Extract the (x, y) coordinate from the center of the cell holding the provided text.  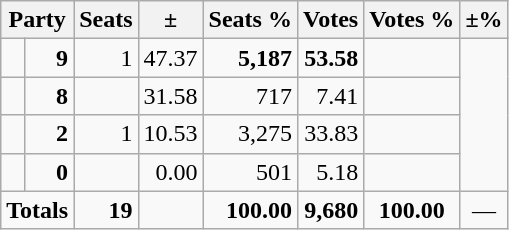
501 (250, 172)
Seats % (250, 20)
0.00 (170, 172)
19 (106, 210)
Votes % (412, 20)
± (170, 20)
53.58 (330, 58)
— (484, 210)
5,187 (250, 58)
±% (484, 20)
0 (48, 172)
7.41 (330, 96)
Totals (38, 210)
Votes (330, 20)
31.58 (170, 96)
9 (48, 58)
10.53 (170, 134)
8 (48, 96)
717 (250, 96)
5.18 (330, 172)
3,275 (250, 134)
9,680 (330, 210)
47.37 (170, 58)
Seats (106, 20)
Party (38, 20)
2 (48, 134)
33.83 (330, 134)
